Search for the cell housing the specified text and yield its (X, Y) center coordinate. 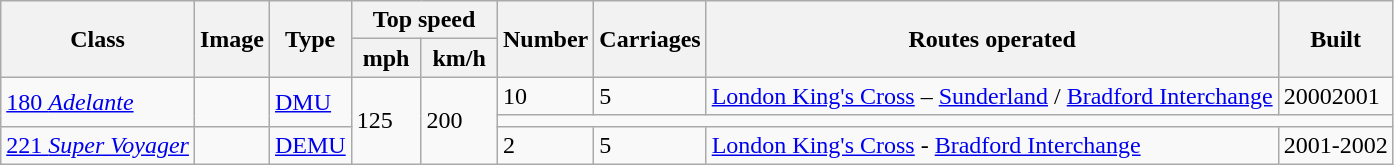
10 (545, 96)
Class (98, 39)
20002001 (1336, 96)
221 Super Voyager (98, 145)
DMU (311, 102)
km/h (459, 58)
Built (1336, 39)
Image (232, 39)
Number (545, 39)
Routes operated (992, 39)
Carriages (650, 39)
DEMU (311, 145)
London King's Cross - Bradford Interchange (992, 145)
London King's Cross – Sunderland / Bradford Interchange (992, 96)
180 Adelante (98, 102)
125 (386, 120)
2 (545, 145)
mph (386, 58)
Type (311, 39)
200 (459, 120)
2001-2002 (1336, 145)
Top speed (424, 20)
